Pinpoint the cell where the given text exists, returning its (x, y) midpoint coordinate. 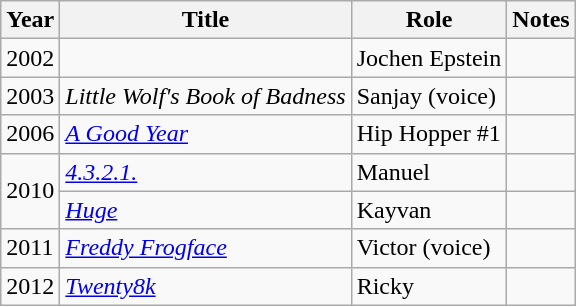
Role (429, 20)
Manuel (429, 172)
2006 (30, 134)
Jochen Epstein (429, 58)
Year (30, 20)
Little Wolf's Book of Badness (206, 96)
2002 (30, 58)
Twenty8k (206, 286)
Huge (206, 210)
4.3.2.1. (206, 172)
2012 (30, 286)
Kayvan (429, 210)
A Good Year (206, 134)
Notes (541, 20)
Freddy Frogface (206, 248)
2003 (30, 96)
Victor (voice) (429, 248)
Ricky (429, 286)
Sanjay (voice) (429, 96)
2011 (30, 248)
2010 (30, 191)
Hip Hopper #1 (429, 134)
Title (206, 20)
